Capture the cell that displays the provided text and extract its [x, y] central coordinate. 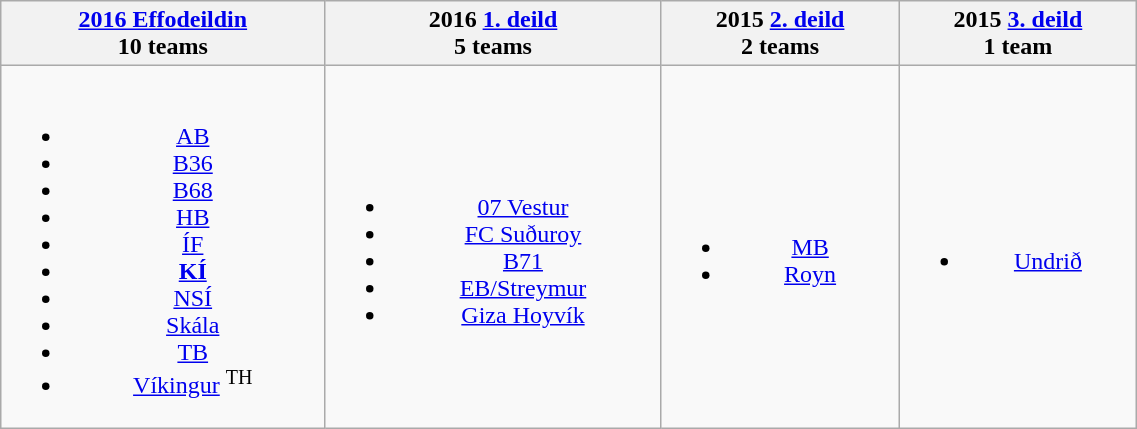
07 VesturFC SuðuroyB71EB/StreymurGiza Hoyvík [493, 248]
2015 2. deild2 teams [780, 34]
Undrið [1018, 248]
MBRoyn [780, 248]
2016 Effodeildin10 teams [163, 34]
2015 3. deild1 team [1018, 34]
ABB36B68HBÍFKÍNSÍSkálaTBVíkingur TH [163, 248]
2016 1. deild5 teams [493, 34]
